Provide the [X, Y] coordinate of the cell's center where the given text is located.  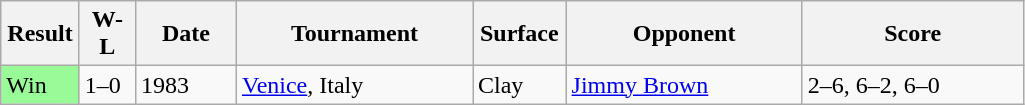
1983 [186, 85]
Score [912, 34]
Clay [519, 85]
1–0 [107, 85]
Surface [519, 34]
Win [40, 85]
W-L [107, 34]
Jimmy Brown [684, 85]
Date [186, 34]
Result [40, 34]
2–6, 6–2, 6–0 [912, 85]
Opponent [684, 34]
Tournament [354, 34]
Venice, Italy [354, 85]
